For the text-containing cell, return its midpoint in (X, Y) coordinate format. 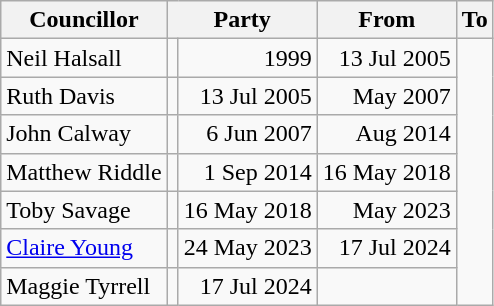
Toby Savage (84, 210)
To (474, 20)
Party (242, 20)
24 May 2023 (248, 248)
May 2007 (386, 96)
Aug 2014 (386, 134)
Neil Halsall (84, 58)
From (386, 20)
Ruth Davis (84, 96)
1999 (248, 58)
1 Sep 2014 (248, 172)
6 Jun 2007 (248, 134)
Matthew Riddle (84, 172)
John Calway (84, 134)
Maggie Tyrrell (84, 286)
Claire Young (84, 248)
May 2023 (386, 210)
Councillor (84, 20)
